Determine the [X, Y] coordinate at the center of the cell enclosing the given text.  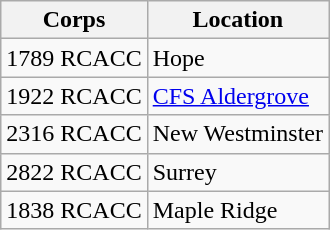
1838 RCACC [74, 210]
New Westminster [238, 134]
2316 RCACC [74, 134]
1922 RCACC [74, 96]
CFS Aldergrove [238, 96]
Corps [74, 20]
Surrey [238, 172]
Location [238, 20]
2822 RCACC [74, 172]
Maple Ridge [238, 210]
Hope [238, 58]
1789 RCACC [74, 58]
